Find where the given text appears and provide that cell's center as [x, y] coordinate. 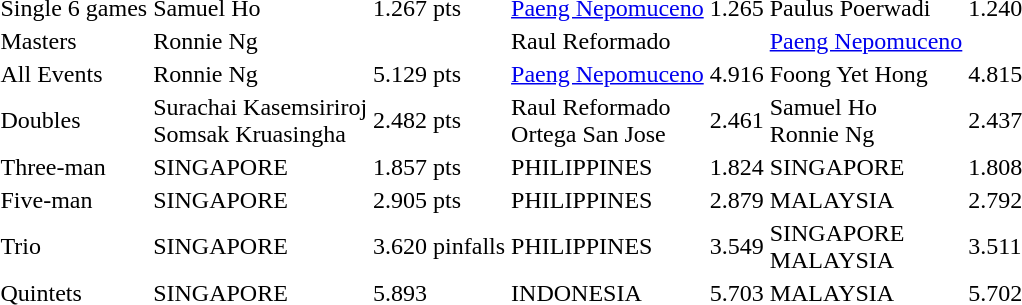
3.549 [736, 246]
1.824 [736, 167]
Raul Reformado [608, 41]
3.620 pinfalls [440, 246]
Samuel Ho Ronnie Ng [866, 120]
MALAYSIA [866, 200]
2.482 pts [440, 120]
Raul Reformado Ortega San Jose [608, 120]
Foong Yet Hong [866, 74]
1.857 pts [440, 167]
5.129 pts [440, 74]
SINGAPORE MALAYSIA [866, 246]
2.879 [736, 200]
Surachai Kasemsiriroj Somsak Kruasingha [260, 120]
2.461 [736, 120]
4.916 [736, 74]
2.905 pts [440, 200]
